Return the [X, Y] coordinate for the center point of the cell that contains the specified text.  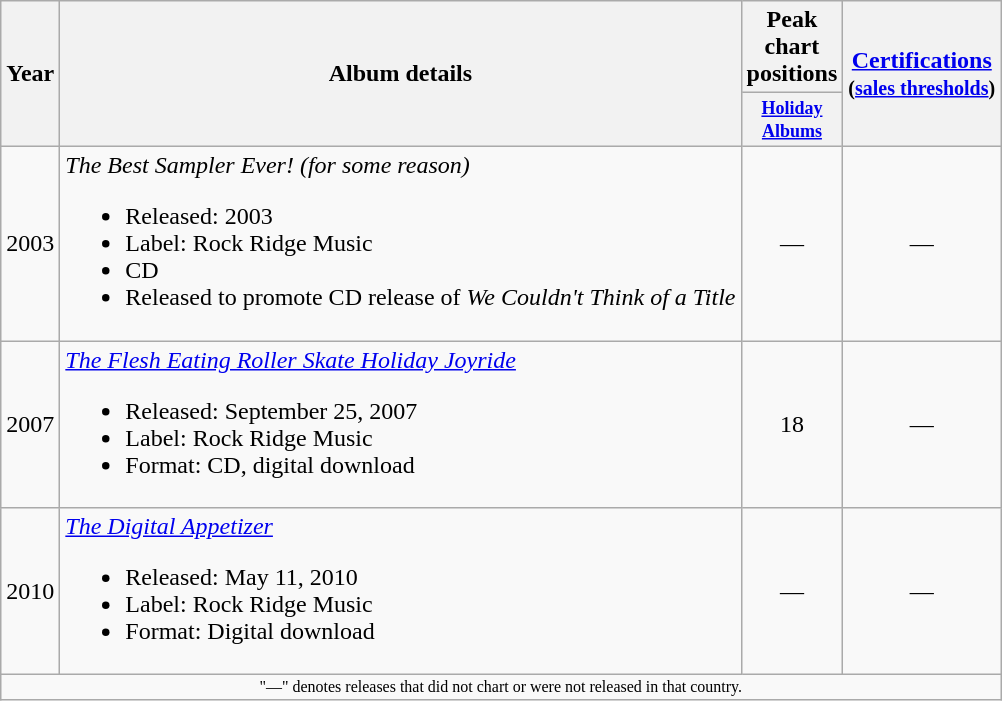
The Digital AppetizerReleased: May 11, 2010Label: Rock Ridge MusicFormat: Digital download [400, 592]
Certifications(sales thresholds) [922, 74]
Album details [400, 74]
Peak chart positions [792, 47]
2007 [30, 424]
18 [792, 424]
2003 [30, 243]
2010 [30, 592]
Holiday Albums [792, 120]
Year [30, 74]
"—" denotes releases that did not chart or were not released in that country. [501, 687]
The Best Sampler Ever! (for some reason)Released: 2003Label: Rock Ridge MusicCDReleased to promote CD release of We Couldn't Think of a Title [400, 243]
The Flesh Eating Roller Skate Holiday JoyrideReleased: September 25, 2007Label: Rock Ridge MusicFormat: CD, digital download [400, 424]
